Return the [X, Y] coordinate for the center point of the cell that contains the specified text.  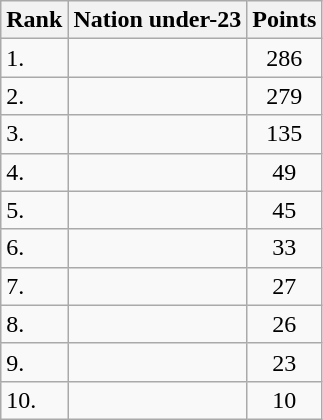
49 [284, 172]
286 [284, 58]
1. [34, 58]
279 [284, 96]
23 [284, 362]
5. [34, 210]
6. [34, 248]
45 [284, 210]
3. [34, 134]
Rank [34, 20]
135 [284, 134]
Points [284, 20]
10. [34, 400]
Nation under-23 [158, 20]
4. [34, 172]
8. [34, 324]
27 [284, 286]
33 [284, 248]
26 [284, 324]
9. [34, 362]
7. [34, 286]
10 [284, 400]
2. [34, 96]
